Determine the (X, Y) coordinate at the center of the cell enclosing the given text.  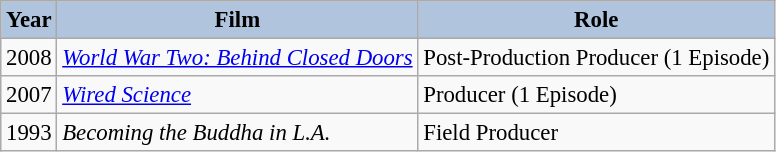
1993 (29, 133)
Role (596, 20)
Producer (1 Episode) (596, 95)
Year (29, 20)
2007 (29, 95)
2008 (29, 58)
Post-Production Producer (1 Episode) (596, 58)
Field Producer (596, 133)
Wired Science (238, 95)
Becoming the Buddha in L.A. (238, 133)
World War Two: Behind Closed Doors (238, 58)
Film (238, 20)
